Output the [X, Y] coordinate of the center of the cell containing the given text.  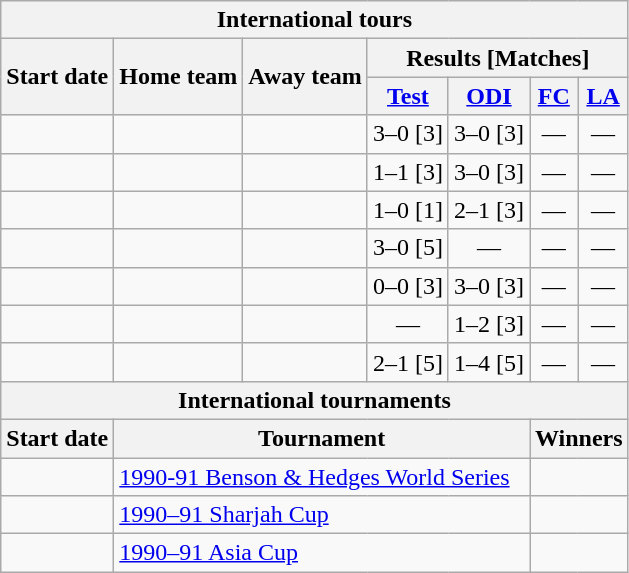
Home team [178, 77]
0–0 [3] [408, 286]
International tournaments [314, 400]
1990–91 Sharjah Cup [322, 515]
1–2 [3] [488, 324]
ODI [488, 96]
Winners [580, 438]
1990–91 Asia Cup [322, 553]
Away team [306, 77]
Results [Matches] [498, 58]
2–1 [3] [488, 210]
1–0 [1] [408, 210]
3–0 [5] [408, 248]
International tours [314, 20]
2–1 [5] [408, 362]
Tournament [322, 438]
LA [603, 96]
1–4 [5] [488, 362]
1–1 [3] [408, 172]
Test [408, 96]
FC [554, 96]
1990-91 Benson & Hedges World Series [322, 477]
